Pinpoint the cell where the given text exists, returning its [x, y] midpoint coordinate. 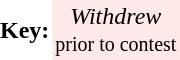
Withdrewprior to contest [116, 30]
